Determine the (x, y) coordinate at the center of the cell enclosing the given text.  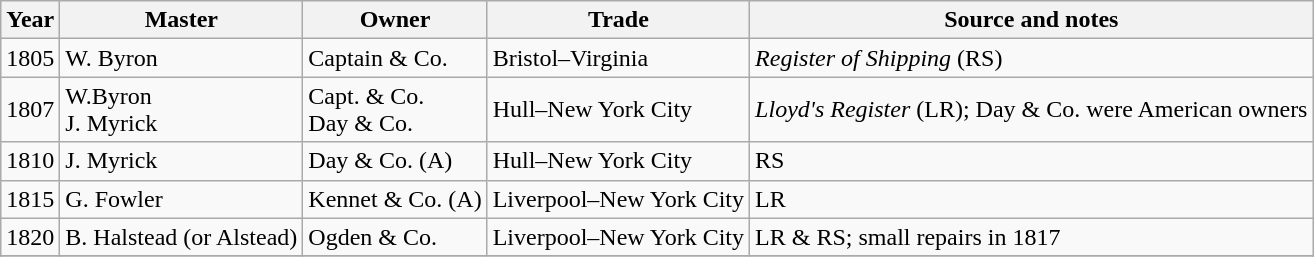
Day & Co. (A) (395, 161)
Trade (618, 20)
J. Myrick (182, 161)
1807 (30, 110)
B. Halstead (or Alstead) (182, 237)
Ogden & Co. (395, 237)
RS (1032, 161)
Bristol–Virginia (618, 58)
Kennet & Co. (A) (395, 199)
Lloyd's Register (LR); Day & Co. were American owners (1032, 110)
W. Byron (182, 58)
Register of Shipping (RS) (1032, 58)
Year (30, 20)
LR & RS; small repairs in 1817 (1032, 237)
Capt. & Co.Day & Co. (395, 110)
1810 (30, 161)
Master (182, 20)
1805 (30, 58)
Captain & Co. (395, 58)
W.ByronJ. Myrick (182, 110)
Source and notes (1032, 20)
1820 (30, 237)
LR (1032, 199)
G. Fowler (182, 199)
1815 (30, 199)
Owner (395, 20)
